Determine the [X, Y] coordinate at the center of the cell enclosing the given text.  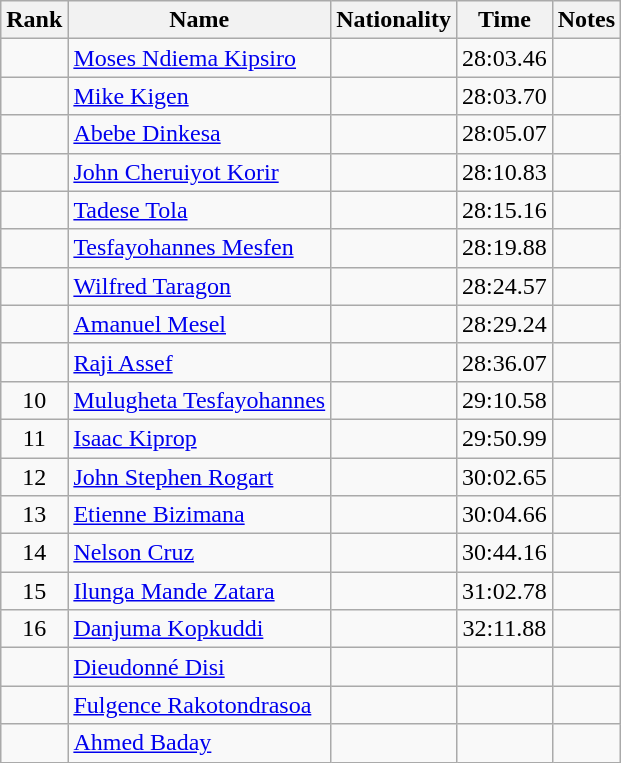
28:36.07 [504, 362]
29:10.58 [504, 400]
13 [34, 515]
Isaac Kiprop [200, 438]
28:05.07 [504, 134]
28:03.46 [504, 58]
Raji Assef [200, 362]
10 [34, 400]
Tesfayohannes Mesfen [200, 248]
31:02.78 [504, 591]
28:03.70 [504, 96]
29:50.99 [504, 438]
Wilfred Taragon [200, 286]
Moses Ndiema Kipsiro [200, 58]
28:24.57 [504, 286]
Danjuma Kopkuddi [200, 629]
John Cheruiyot Korir [200, 172]
Fulgence Rakotondrasoa [200, 705]
16 [34, 629]
Amanuel Mesel [200, 324]
28:19.88 [504, 248]
30:04.66 [504, 515]
Name [200, 20]
28:10.83 [504, 172]
30:02.65 [504, 477]
Nelson Cruz [200, 553]
Tadese Tola [200, 210]
28:29.24 [504, 324]
12 [34, 477]
Notes [586, 20]
Ilunga Mande Zatara [200, 591]
Mulugheta Tesfayohannes [200, 400]
Rank [34, 20]
Nationality [394, 20]
15 [34, 591]
30:44.16 [504, 553]
Ahmed Baday [200, 743]
Abebe Dinkesa [200, 134]
Mike Kigen [200, 96]
28:15.16 [504, 210]
32:11.88 [504, 629]
14 [34, 553]
Time [504, 20]
Etienne Bizimana [200, 515]
11 [34, 438]
John Stephen Rogart [200, 477]
Dieudonné Disi [200, 667]
